Determine the (x, y) coordinate at the center of the cell enclosing the given text.  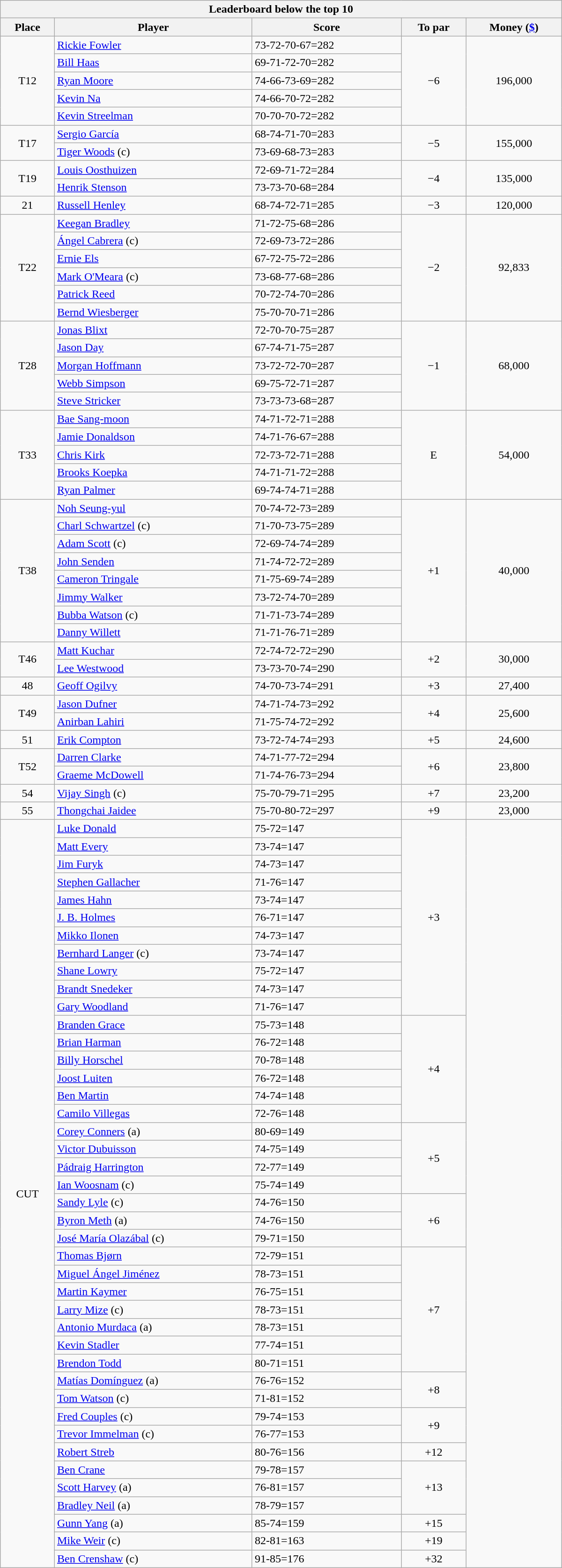
78-79=157 (326, 1505)
30,000 (514, 659)
73-73-73-68=287 (326, 401)
Bradley Neil (a) (153, 1505)
Camilo Villegas (153, 1114)
92,833 (514, 268)
Leaderboard below the top 10 (281, 9)
+12 (434, 1452)
Adam Scott (c) (153, 544)
José María Olazábal (c) (153, 1238)
Gary Woodland (153, 1006)
Ryan Moore (153, 80)
Kevin Na (153, 98)
Larry Mize (c) (153, 1309)
Cameron Tringale (153, 579)
+13 (434, 1488)
73-69-68-73=283 (326, 152)
Brandt Snedeker (153, 989)
25,600 (514, 713)
Bubba Watson (c) (153, 615)
80-71=151 (326, 1363)
68,000 (514, 365)
Patrick Reed (153, 294)
72-70-70-75=287 (326, 330)
75-74=149 (326, 1185)
Score (326, 27)
27,400 (514, 686)
72-79=151 (326, 1256)
Victor Dubuisson (153, 1149)
Ernie Els (153, 259)
74-66-73-69=282 (326, 80)
Antonio Murdaca (a) (153, 1327)
Chris Kirk (153, 454)
72-74-72-72=290 (326, 650)
T49 (28, 713)
75-70-70-71=286 (326, 312)
Matt Every (153, 846)
−5 (434, 143)
Steve Stricker (153, 401)
Louis Oosthuizen (153, 169)
75-73=148 (326, 1024)
79-74=153 (326, 1416)
Mikko Ilonen (153, 935)
74-71-77-72=294 (326, 757)
Mark O'Meara (c) (153, 277)
71-74-76-73=294 (326, 775)
76-81=157 (326, 1488)
+1 (434, 570)
23,000 (514, 811)
Keegan Bradley (153, 223)
196,000 (514, 80)
+2 (434, 659)
Brendon Todd (153, 1363)
74-75=149 (326, 1149)
Rickie Fowler (153, 45)
69-75-72-71=287 (326, 383)
71-70-73-75=289 (326, 526)
Billy Horschel (153, 1060)
74-71-72-71=288 (326, 419)
Jim Furyk (153, 864)
Fred Couples (c) (153, 1416)
68-74-71-70=283 (326, 134)
74-71-71-72=288 (326, 472)
Miguel Ángel Jiménez (153, 1274)
Mike Weir (c) (153, 1541)
Tom Watson (c) (153, 1399)
Scott Harvey (a) (153, 1488)
Trevor Immelman (c) (153, 1434)
T19 (28, 178)
Noh Seung-yul (153, 508)
T46 (28, 659)
Thongchai Jaidee (153, 811)
−3 (434, 205)
J. B. Holmes (153, 918)
21 (28, 205)
Graeme McDowell (153, 775)
E (434, 454)
Kevin Stadler (153, 1345)
Thomas Bjørn (153, 1256)
51 (28, 739)
T38 (28, 570)
Bill Haas (153, 63)
Branden Grace (153, 1024)
Anirban Lahiri (153, 722)
T12 (28, 80)
75-70-80-72=297 (326, 811)
Robert Streb (153, 1452)
Bae Sang-moon (153, 419)
73-72-74-74=293 (326, 739)
Jason Dufner (153, 704)
73-73-70-68=284 (326, 187)
Matías Domínguez (a) (153, 1381)
72-69-71-72=284 (326, 169)
74-71-76-67=288 (326, 437)
75-70-79-71=295 (326, 793)
T17 (28, 143)
Russell Henley (153, 205)
Ángel Cabrera (c) (153, 241)
Stephen Gallacher (153, 882)
−6 (434, 80)
Jimmy Walker (153, 597)
72-69-73-72=286 (326, 241)
23,200 (514, 793)
+8 (434, 1390)
−4 (434, 178)
71-72-75-68=286 (326, 223)
73-68-77-68=286 (326, 277)
Brian Harman (153, 1042)
71-81=152 (326, 1399)
71-75-69-74=289 (326, 579)
Sergio García (153, 134)
Jason Day (153, 348)
Bernhard Langer (c) (153, 953)
72-69-74-74=289 (326, 544)
40,000 (514, 570)
James Hahn (153, 900)
54 (28, 793)
Henrik Stenson (153, 187)
+19 (434, 1541)
Bernd Wiesberger (153, 312)
71-75-74-72=292 (326, 722)
68-74-72-71=285 (326, 205)
70-72-74-70=286 (326, 294)
85-74=159 (326, 1523)
Kevin Streelman (153, 116)
67-74-71-75=287 (326, 348)
Martin Kaymer (153, 1291)
Webb Simpson (153, 383)
Shane Lowry (153, 971)
Pádraig Harrington (153, 1167)
−1 (434, 365)
76-76=152 (326, 1381)
T22 (28, 268)
CUT (28, 1194)
72-77=149 (326, 1167)
48 (28, 686)
+15 (434, 1523)
Money ($) (514, 27)
79-78=157 (326, 1470)
Ben Crenshaw (c) (153, 1559)
Sandy Lyle (c) (153, 1203)
Brooks Koepka (153, 472)
24,600 (514, 739)
Jamie Donaldson (153, 437)
Ryan Palmer (153, 490)
67-72-75-72=286 (326, 259)
73-73-70-74=290 (326, 668)
Ben Martin (153, 1096)
71-71-73-74=289 (326, 615)
76-77=153 (326, 1434)
John Senden (153, 562)
+32 (434, 1559)
Vijay Singh (c) (153, 793)
Corey Conners (a) (153, 1131)
74-70-73-74=291 (326, 686)
T28 (28, 365)
71-71-76-71=289 (326, 633)
70-74-72-73=289 (326, 508)
To par (434, 27)
74-71-74-73=292 (326, 704)
55 (28, 811)
Ian Woosnam (c) (153, 1185)
69-74-74-71=288 (326, 490)
Morgan Hoffmann (153, 365)
74-74=148 (326, 1096)
23,800 (514, 766)
Geoff Ogilvy (153, 686)
70-78=148 (326, 1060)
T33 (28, 454)
Tiger Woods (c) (153, 152)
T52 (28, 766)
Luke Donald (153, 829)
72-76=148 (326, 1114)
82-81=163 (326, 1541)
74-66-70-72=282 (326, 98)
73-72-70-67=282 (326, 45)
120,000 (514, 205)
73-72-72-70=287 (326, 365)
72-73-72-71=288 (326, 454)
91-85=176 (326, 1559)
80-76=156 (326, 1452)
69-71-72-70=282 (326, 63)
Gunn Yang (a) (153, 1523)
Joost Luiten (153, 1078)
155,000 (514, 143)
Danny Willett (153, 633)
Matt Kuchar (153, 650)
Place (28, 27)
76-75=151 (326, 1291)
Erik Compton (153, 739)
Charl Schwartzel (c) (153, 526)
76-71=147 (326, 918)
Player (153, 27)
79-71=150 (326, 1238)
Jonas Blixt (153, 330)
73-72-74-70=289 (326, 597)
71-74-72-72=289 (326, 562)
70-70-70-72=282 (326, 116)
Lee Westwood (153, 668)
80-69=149 (326, 1131)
135,000 (514, 178)
Darren Clarke (153, 757)
77-74=151 (326, 1345)
Ben Crane (153, 1470)
54,000 (514, 454)
Byron Meth (a) (153, 1220)
−2 (434, 268)
